From the cell containing the given text, extract its center point as (X, Y) coordinate. 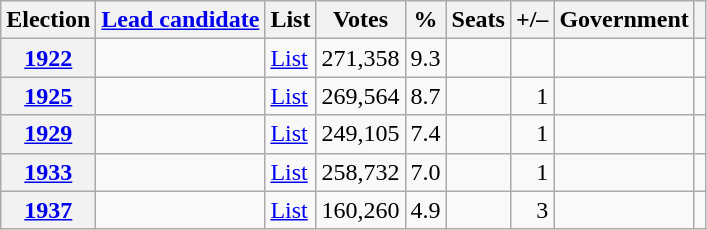
1937 (48, 210)
7.0 (426, 172)
Seats (478, 20)
Government (624, 20)
1933 (48, 172)
1929 (48, 134)
249,105 (360, 134)
% (426, 20)
1925 (48, 96)
+/– (532, 20)
Lead candidate (180, 20)
160,260 (360, 210)
258,732 (360, 172)
1922 (48, 58)
8.7 (426, 96)
269,564 (360, 96)
4.9 (426, 210)
Votes (360, 20)
271,358 (360, 58)
Election (48, 20)
3 (532, 210)
9.3 (426, 58)
7.4 (426, 134)
